Capture the cell that displays the provided text and extract its (X, Y) central coordinate. 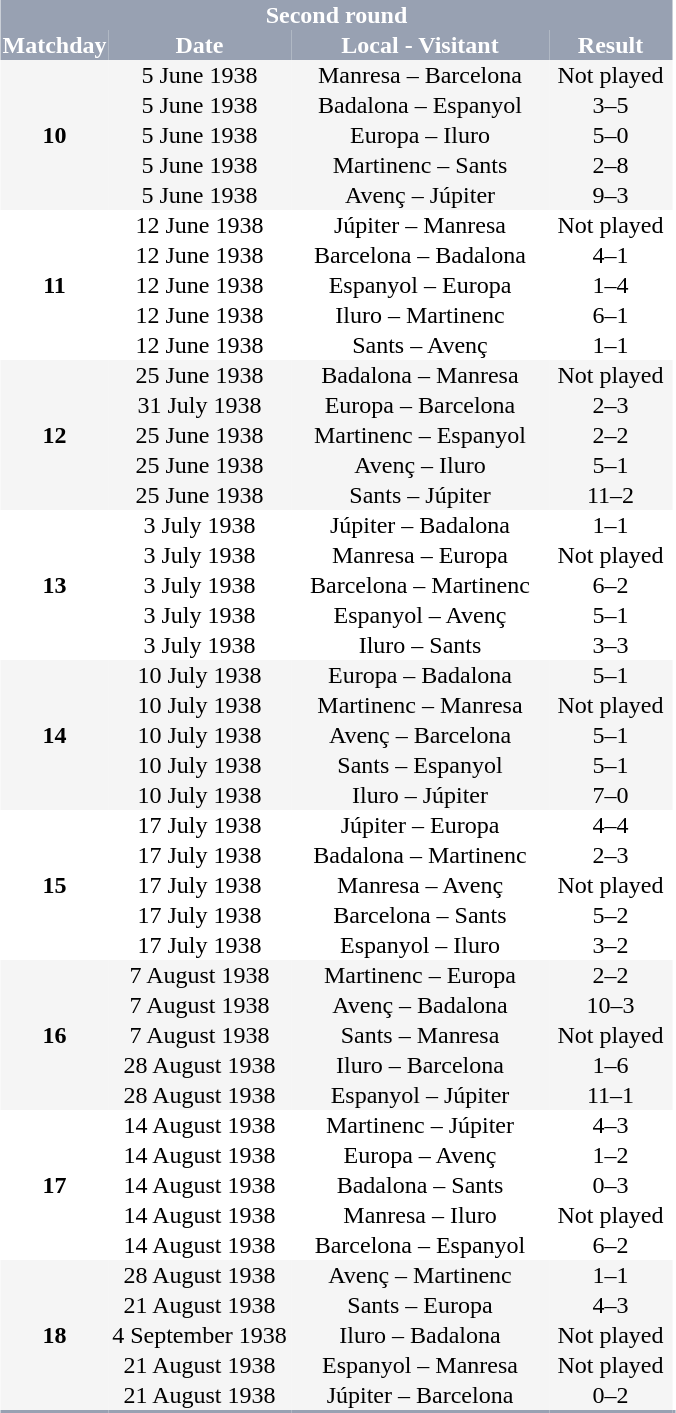
6–1 (610, 315)
Iluro – Badalona (420, 1335)
2–8 (610, 165)
15 (54, 885)
14 (54, 735)
Barcelona – Badalona (420, 255)
17 (54, 1185)
Espanyol – Europa (420, 285)
Martinenc – Júpiter (420, 1125)
9–3 (610, 195)
Matchday (54, 45)
Manresa – Iluro (420, 1215)
Avenç – Barcelona (420, 735)
Sants – Júpiter (420, 495)
4 September 1938 (200, 1335)
18 (54, 1335)
Europa – Iluro (420, 135)
Barcelona – Sants (420, 915)
Espanyol – Manresa (420, 1365)
Badalona – Sants (420, 1185)
Iluro – Barcelona (420, 1065)
0–2 (610, 1395)
Júpiter – Manresa (420, 225)
Avenç – Martinenc (420, 1275)
Sants – Avenç (420, 345)
Sants – Espanyol (420, 765)
7–0 (610, 795)
Manresa – Barcelona (420, 75)
Second round (336, 15)
11–1 (610, 1095)
11 (54, 285)
3–5 (610, 105)
Badalona – Espanyol (420, 105)
Result (610, 45)
Júpiter – Badalona (420, 525)
Espanyol – Iluro (420, 945)
Badalona – Martinenc (420, 855)
0–3 (610, 1185)
10–3 (610, 1005)
Júpiter – Barcelona (420, 1395)
3–2 (610, 945)
Martinenc – Manresa (420, 705)
Júpiter – Europa (420, 825)
1–2 (610, 1155)
Manresa – Europa (420, 555)
Espanyol – Júpiter (420, 1095)
13 (54, 585)
11–2 (610, 495)
Espanyol – Avenç (420, 615)
Badalona – Manresa (420, 375)
Iluro – Martinenc (420, 315)
Martinenc – Europa (420, 975)
Sants – Manresa (420, 1035)
Iluro – Sants (420, 645)
Avenç – Júpiter (420, 195)
Avenç – Badalona (420, 1005)
5–0 (610, 135)
12 (54, 435)
Local - Visitant (420, 45)
Sants – Europa (420, 1305)
1–4 (610, 285)
4–4 (610, 825)
10 (54, 135)
3–3 (610, 645)
4–1 (610, 255)
Barcelona – Espanyol (420, 1245)
16 (54, 1035)
Avenç – Iluro (420, 465)
1–6 (610, 1065)
Barcelona – Martinenc (420, 585)
Iluro – Júpiter (420, 795)
Manresa – Avenç (420, 885)
Martinenc – Sants (420, 165)
Europa – Barcelona (420, 405)
5–2 (610, 915)
Europa – Badalona (420, 675)
Date (200, 45)
Martinenc – Espanyol (420, 435)
31 July 1938 (200, 405)
Europa – Avenç (420, 1155)
